Scan for the cell matching the given text and deliver its [X, Y] coordinate at center. 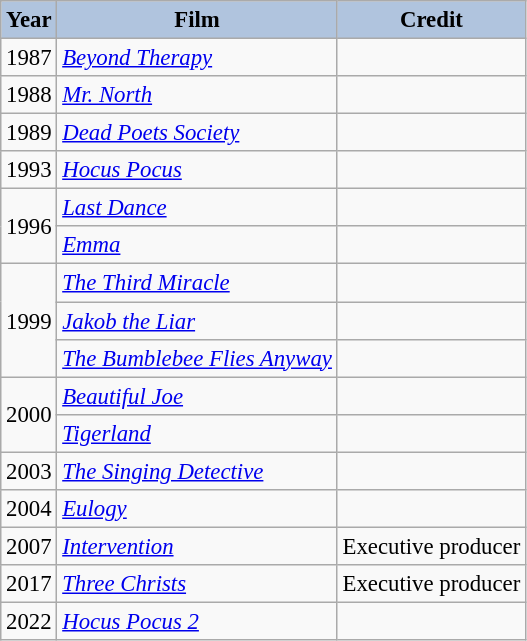
Film [197, 20]
2017 [29, 584]
2000 [29, 414]
Mr. North [197, 95]
Credit [431, 20]
Tigerland [197, 433]
Beyond Therapy [197, 58]
Hocus Pocus 2 [197, 621]
Year [29, 20]
Intervention [197, 546]
1987 [29, 58]
Jakob the Liar [197, 321]
1999 [29, 320]
2003 [29, 471]
2004 [29, 509]
1993 [29, 170]
2022 [29, 621]
The Third Miracle [197, 283]
Eulogy [197, 509]
Three Christs [197, 584]
2007 [29, 546]
Last Dance [197, 208]
Emma [197, 245]
1996 [29, 226]
1989 [29, 133]
Beautiful Joe [197, 396]
The Bumblebee Flies Anyway [197, 358]
1988 [29, 95]
Dead Poets Society [197, 133]
Hocus Pocus [197, 170]
The Singing Detective [197, 471]
